From the cell containing the given text, extract its center point as (x, y) coordinate. 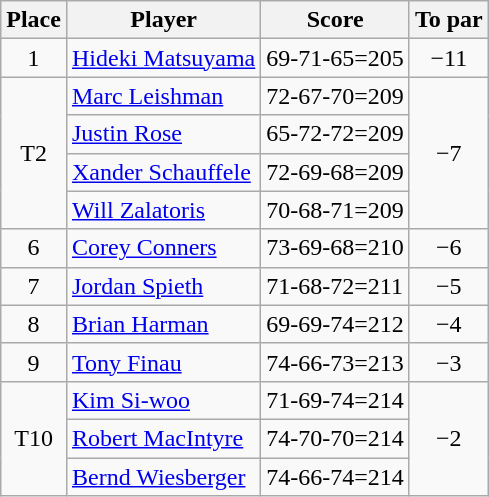
−3 (448, 362)
74-66-73=213 (336, 362)
Kim Si-woo (163, 400)
T10 (34, 438)
9 (34, 362)
−6 (448, 248)
Brian Harman (163, 324)
71-68-72=211 (336, 286)
8 (34, 324)
65-72-72=209 (336, 134)
1 (34, 58)
Justin Rose (163, 134)
Marc Leishman (163, 96)
−2 (448, 438)
−7 (448, 153)
7 (34, 286)
74-66-74=214 (336, 477)
Corey Conners (163, 248)
Bernd Wiesberger (163, 477)
Robert MacIntyre (163, 438)
−5 (448, 286)
Jordan Spieth (163, 286)
To par (448, 20)
Score (336, 20)
70-68-71=209 (336, 210)
69-71-65=205 (336, 58)
69-69-74=212 (336, 324)
71-69-74=214 (336, 400)
Hideki Matsuyama (163, 58)
Place (34, 20)
73-69-68=210 (336, 248)
Player (163, 20)
T2 (34, 153)
Tony Finau (163, 362)
74-70-70=214 (336, 438)
−11 (448, 58)
Will Zalatoris (163, 210)
−4 (448, 324)
Xander Schauffele (163, 172)
6 (34, 248)
72-67-70=209 (336, 96)
72-69-68=209 (336, 172)
